Search for the cell housing the specified text and yield its [X, Y] center coordinate. 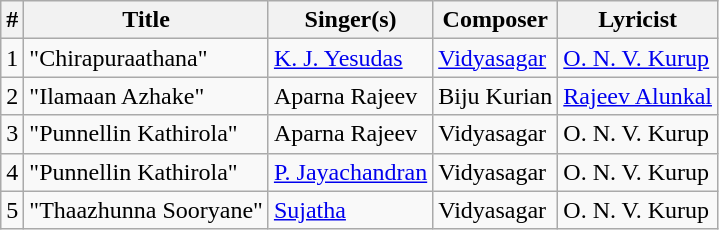
Composer [496, 20]
1 [12, 58]
3 [12, 134]
"Thaazhunna Sooryane" [146, 210]
P. Jayachandran [350, 172]
2 [12, 96]
"Ilamaan Azhake" [146, 96]
Rajeev Alunkal [638, 96]
Biju Kurian [496, 96]
Lyricist [638, 20]
Sujatha [350, 210]
Title [146, 20]
# [12, 20]
5 [12, 210]
K. J. Yesudas [350, 58]
4 [12, 172]
Singer(s) [350, 20]
"Chirapuraathana" [146, 58]
